Locate the cell with the specified text and output its (X, Y) center coordinate. 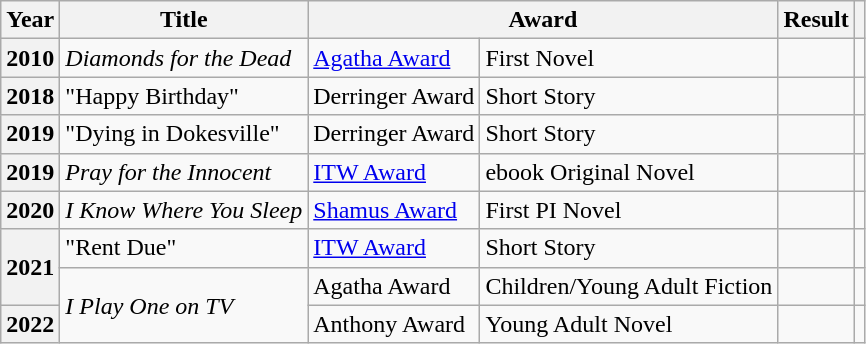
2010 (30, 58)
Title (184, 20)
Pray for the Innocent (184, 172)
"Dying in Dokesville" (184, 134)
Shamus Award (394, 210)
Award (543, 20)
Year (30, 20)
"Happy Birthday" (184, 96)
I Play One on TV (184, 305)
I Know Where You Sleep (184, 210)
First PI Novel (629, 210)
2020 (30, 210)
ebook Original Novel (629, 172)
Children/Young Adult Fiction (629, 286)
2022 (30, 324)
Result (816, 20)
First Novel (629, 58)
Diamonds for the Dead (184, 58)
"Rent Due" (184, 248)
Anthony Award (394, 324)
2018 (30, 96)
Young Adult Novel (629, 324)
2021 (30, 267)
